Locate the cell with the specified text and output its (X, Y) center coordinate. 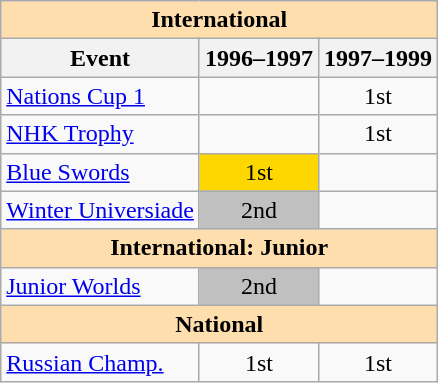
NHK Trophy (100, 134)
International: Junior (220, 248)
1996–1997 (258, 58)
1997–1999 (378, 58)
International (220, 20)
Event (100, 58)
National (220, 324)
Russian Champ. (100, 362)
Junior Worlds (100, 286)
Winter Universiade (100, 210)
Blue Swords (100, 172)
Nations Cup 1 (100, 96)
